Find where the given text appears and provide that cell's center as [X, Y] coordinate. 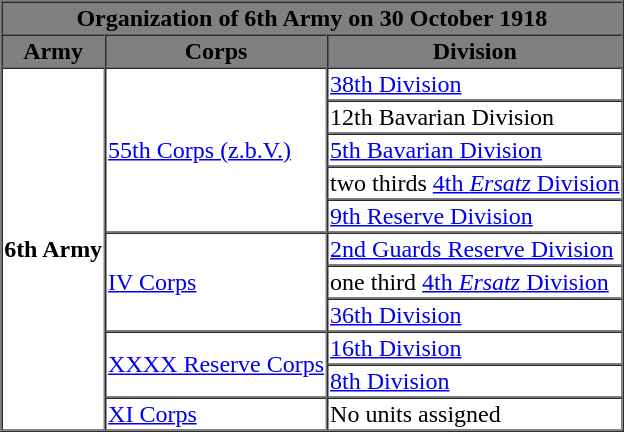
Army [53, 50]
6th Army [53, 250]
9th Reserve Division [474, 216]
16th Division [474, 348]
Division [474, 50]
12th Bavarian Division [474, 116]
two thirds 4th Ersatz Division [474, 182]
55th Corps (z.b.V.) [216, 150]
38th Division [474, 84]
Organization of 6th Army on 30 October 1918 [312, 18]
5th Bavarian Division [474, 150]
one third 4th Ersatz Division [474, 282]
No units assigned [474, 414]
8th Division [474, 380]
Corps [216, 50]
2nd Guards Reserve Division [474, 248]
36th Division [474, 314]
XXXX Reserve Corps [216, 365]
IV Corps [216, 282]
XI Corps [216, 414]
